Provide the (X, Y) coordinate of the cell's center where the given text is located.  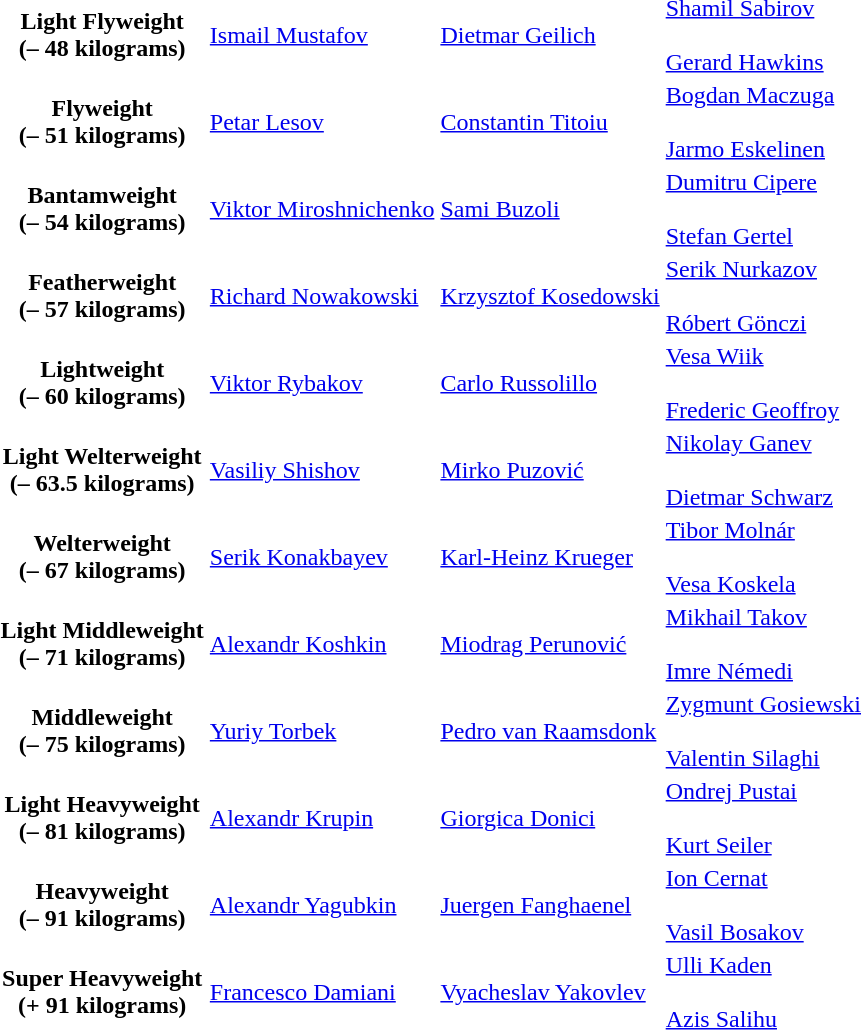
Serik Konakbayev (322, 557)
Alexandr Yagubkin (322, 905)
Alexandr Krupin (322, 818)
Tibor Molnár Vesa Koskela (763, 557)
Yuriy Torbek (322, 731)
Mirko Puzović (550, 470)
Alexandr Koshkin (322, 644)
Vasiliy Shishov (322, 470)
Constantin Titoiu (550, 122)
Bogdan Maczuga Jarmo Eskelinen (763, 122)
Ondrej Pustai Kurt Seiler (763, 818)
Sami Buzoli (550, 209)
Vesa Wiik Frederic Geoffroy (763, 383)
Giorgica Donici (550, 818)
Viktor Rybakov (322, 383)
Richard Nowakowski (322, 296)
Pedro van Raamsdonk (550, 731)
Nikolay Ganev Dietmar Schwarz (763, 470)
Karl-Heinz Krueger (550, 557)
Serik Nurkazov Róbert Gönczi (763, 296)
Ion Cernat Vasil Bosakov (763, 905)
Juergen Fanghaenel (550, 905)
Carlo Russolillo (550, 383)
Krzysztof Kosedowski (550, 296)
Petar Lesov (322, 122)
Zygmunt Gosiewski Valentin Silaghi (763, 731)
Dumitru Cipere Stefan Gertel (763, 209)
Mikhail Takov Imre Némedi (763, 644)
Miodrag Perunović (550, 644)
Viktor Miroshnichenko (322, 209)
